Return the (X, Y) coordinate for the center point of the cell that contains the specified text.  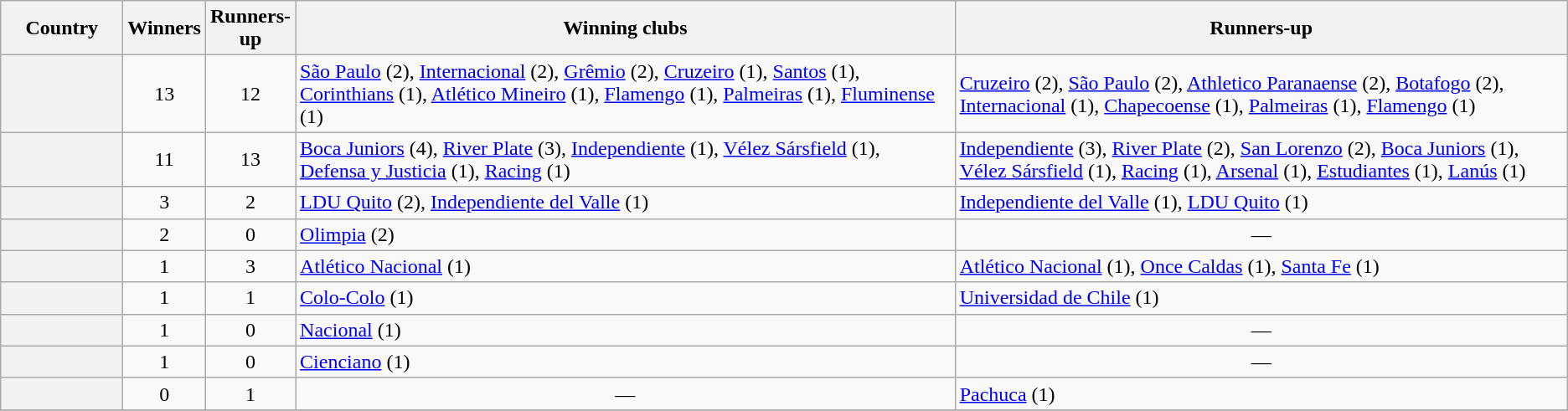
Winning clubs (626, 28)
12 (250, 94)
Universidad de Chile (1) (1261, 298)
Pachuca (1) (1261, 393)
Nacional (1) (626, 330)
Independiente (3), River Plate (2), San Lorenzo (2), Boca Juniors (1), Vélez Sársfield (1), Racing (1), Arsenal (1), Estudiantes (1), Lanús (1) (1261, 159)
Atlético Nacional (1) (626, 266)
Cruzeiro (2), São Paulo (2), Athletico Paranaense (2), Botafogo (2), Internacional (1), Chapecoense (1), Palmeiras (1), Flamengo (1) (1261, 94)
Winners (164, 28)
LDU Quito (2), Independiente del Valle (1) (626, 203)
Cienciano (1) (626, 362)
Atlético Nacional (1), Once Caldas (1), Santa Fe (1) (1261, 266)
Country (62, 28)
Independiente del Valle (1), LDU Quito (1) (1261, 203)
Olimpia (2) (626, 234)
11 (164, 159)
Boca Juniors (4), River Plate (3), Independiente (1), Vélez Sársfield (1), Defensa y Justicia (1), Racing (1) (626, 159)
Colo-Colo (1) (626, 298)
